For the text-containing cell, return its midpoint in (x, y) coordinate format. 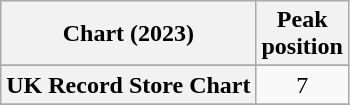
Peakposition (302, 34)
UK Record Store Chart (128, 85)
7 (302, 85)
Chart (2023) (128, 34)
